Identify which cell holds the provided text, then report its [X, Y] central coordinate. 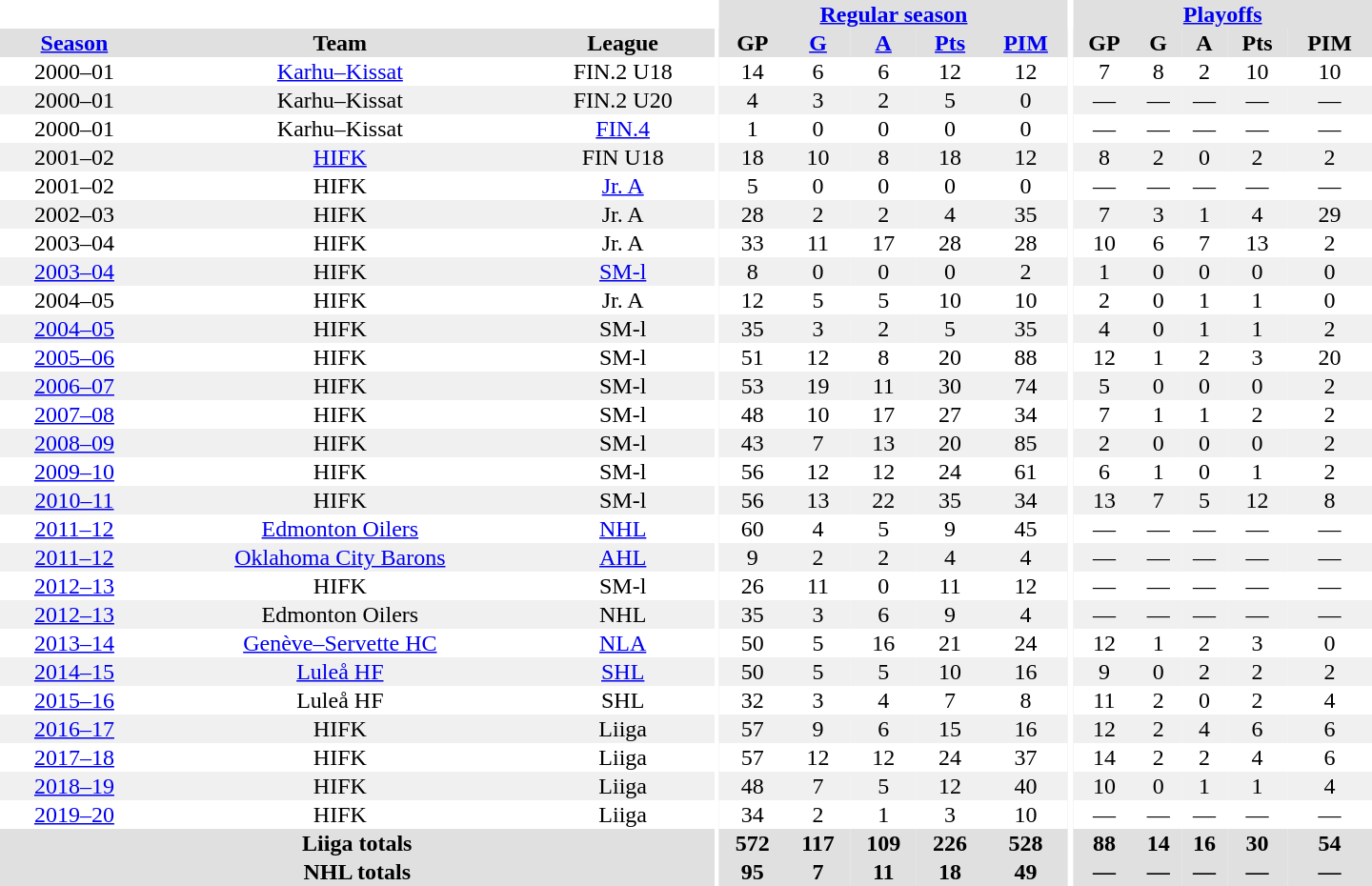
2002–03 [74, 214]
33 [753, 243]
Liiga totals [357, 843]
54 [1330, 843]
Regular season [894, 14]
NHL totals [357, 872]
Genève–Servette HC [340, 643]
572 [753, 843]
15 [950, 729]
528 [1025, 843]
43 [753, 443]
32 [753, 700]
40 [1025, 786]
49 [1025, 872]
2014–15 [74, 672]
2019–20 [74, 815]
85 [1025, 443]
Playoffs [1222, 14]
2015–16 [74, 700]
2008–09 [74, 443]
League [623, 43]
FIN.2 U20 [623, 100]
Team [340, 43]
61 [1025, 472]
2010–11 [74, 500]
2007–08 [74, 414]
FIN.2 U18 [623, 71]
37 [1025, 757]
45 [1025, 529]
117 [818, 843]
53 [753, 386]
2018–19 [74, 786]
2009–10 [74, 472]
60 [753, 529]
2006–07 [74, 386]
2005–06 [74, 357]
22 [883, 500]
95 [753, 872]
Oklahoma City Barons [340, 557]
109 [883, 843]
Season [74, 43]
19 [818, 386]
2013–14 [74, 643]
27 [950, 414]
NLA [623, 643]
AHL [623, 557]
51 [753, 357]
2017–18 [74, 757]
74 [1025, 386]
226 [950, 843]
21 [950, 643]
26 [753, 586]
FIN.4 [623, 129]
FIN U18 [623, 157]
29 [1330, 214]
2016–17 [74, 729]
